Pinpoint the cell where the given text exists, returning its [X, Y] midpoint coordinate. 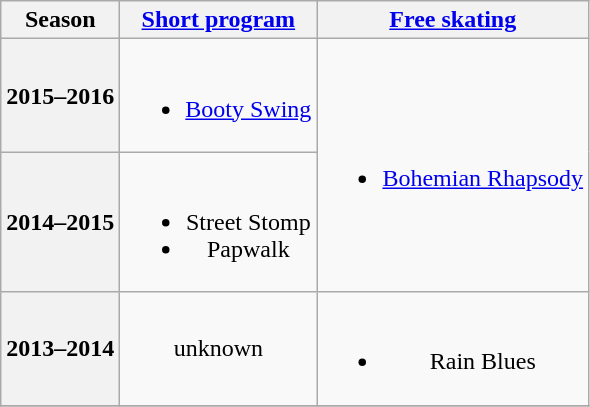
2014–2015 [60, 222]
2013–2014 [60, 348]
Booty Swing [218, 96]
2015–2016 [60, 96]
Free skating [453, 20]
unknown [218, 348]
Rain Blues [453, 348]
Street StompPapwalk [218, 222]
Short program [218, 20]
Bohemian Rhapsody [453, 166]
Season [60, 20]
